Return [x, y] of the center of cell containing provided text 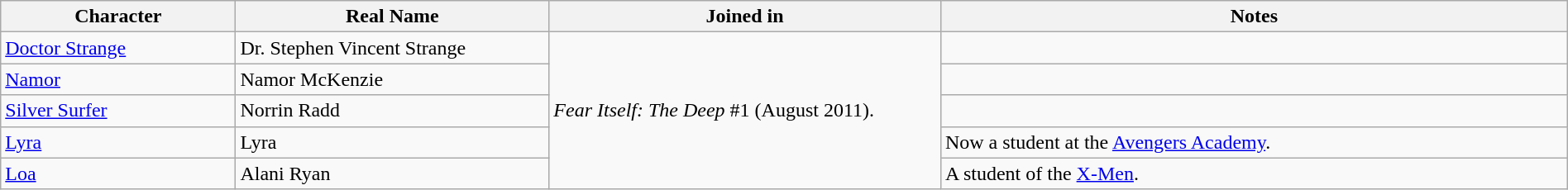
A student of the X-Men. [1254, 173]
Namor [118, 79]
Joined in [745, 17]
Notes [1254, 17]
Doctor Strange [118, 48]
Character [118, 17]
Now a student at the Avengers Academy. [1254, 142]
Namor McKenzie [392, 79]
Silver Surfer [118, 111]
Norrin Radd [392, 111]
Fear Itself: The Deep #1 (August 2011). [745, 111]
Dr. Stephen Vincent Strange [392, 48]
Alani Ryan [392, 173]
Loa [118, 173]
Real Name [392, 17]
